From the cell containing the given text, extract its center point as [X, Y] coordinate. 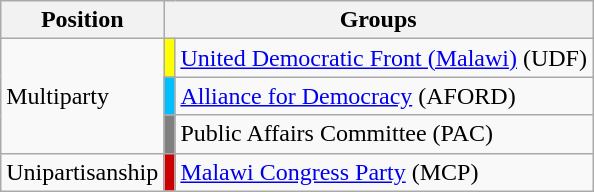
United Democratic Front (Malawi) (UDF) [384, 58]
Public Affairs Committee (PAC) [384, 134]
Malawi Congress Party (MCP) [384, 172]
Multiparty [82, 96]
Alliance for Democracy (AFORD) [384, 96]
Unipartisanship [82, 172]
Position [82, 20]
Groups [378, 20]
